Locate the cell with the specified text and output its [X, Y] center coordinate. 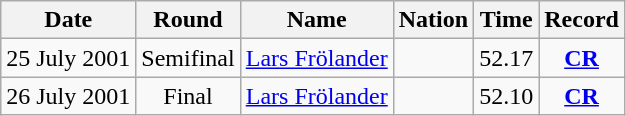
52.10 [506, 96]
Time [506, 20]
Nation [433, 20]
Semifinal [188, 58]
Date [68, 20]
25 July 2001 [68, 58]
26 July 2001 [68, 96]
Record [582, 20]
Round [188, 20]
Name [316, 20]
Final [188, 96]
52.17 [506, 58]
